Determine the [x, y] coordinate at the center of the cell enclosing the given text.  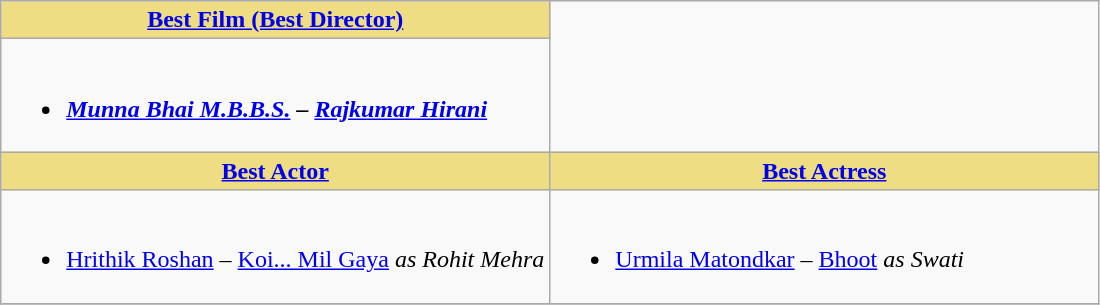
Best Actor [276, 171]
Hrithik Roshan – Koi... Mil Gaya as Rohit Mehra [276, 246]
Munna Bhai M.B.B.S. – Rajkumar Hirani [276, 96]
Urmila Matondkar – Bhoot as Swati [824, 246]
Best Film (Best Director) [276, 20]
Best Actress [824, 171]
